Locate the cell with the specified text and output its [x, y] center coordinate. 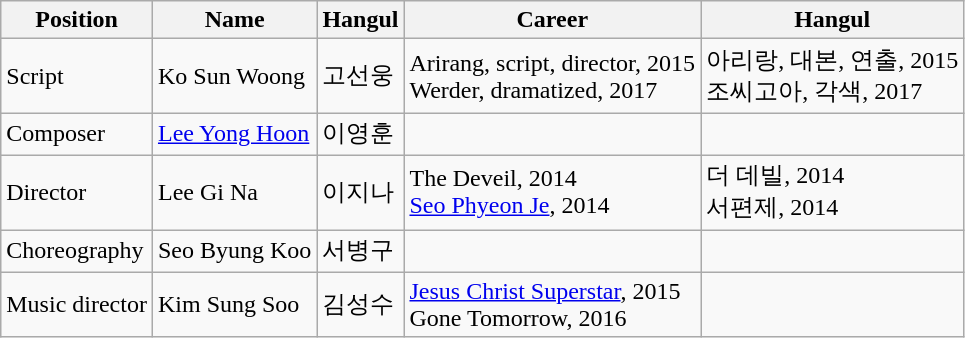
Position [77, 20]
아리랑, 대본, 연출, 2015조씨고아, 각색, 2017 [832, 76]
Jesus Christ Superstar, 2015Gone Tomorrow, 2016 [552, 304]
Career [552, 20]
더 데빌, 2014서편제, 2014 [832, 192]
서병구 [360, 252]
Arirang, script, director, 2015Werder, dramatized, 2017 [552, 76]
Lee Gi Na [234, 192]
Music director [77, 304]
Ko Sun Woong [234, 76]
Director [77, 192]
The Deveil, 2014Seo Phyeon Je, 2014 [552, 192]
이영훈 [360, 134]
Kim Sung Soo [234, 304]
이지나 [360, 192]
김성수 [360, 304]
고선웅 [360, 76]
Choreography [77, 252]
Script [77, 76]
Lee Yong Hoon [234, 134]
Seo Byung Koo [234, 252]
Name [234, 20]
Composer [77, 134]
